Determine the [X, Y] coordinate at the center of the cell enclosing the given text.  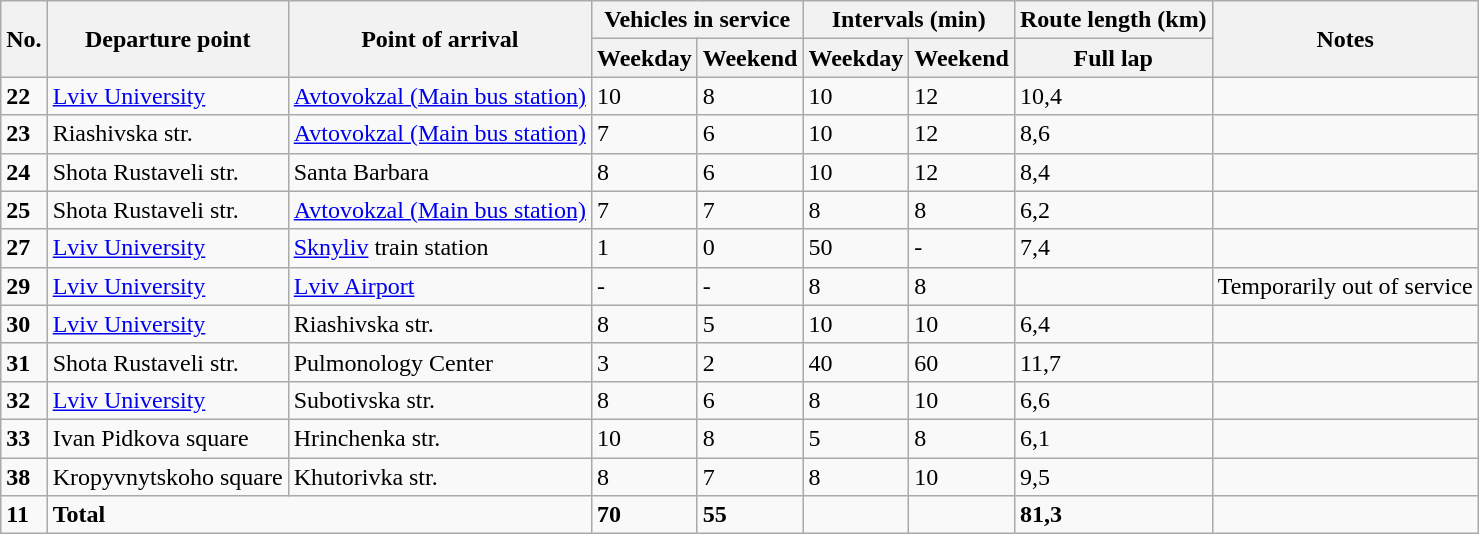
29 [24, 286]
30 [24, 324]
Point of arrival [440, 39]
33 [24, 438]
6,1 [1113, 438]
31 [24, 362]
22 [24, 96]
Hrinchenka str. [440, 438]
0 [750, 248]
6,6 [1113, 400]
6,4 [1113, 324]
Ivan Pidkova square [168, 438]
23 [24, 134]
Temporarily out of service [1345, 286]
11,7 [1113, 362]
1 [644, 248]
Intervals (min) [909, 20]
Khutorivka str. [440, 477]
32 [24, 400]
Santa Barbara [440, 172]
70 [644, 515]
40 [856, 362]
60 [962, 362]
8,6 [1113, 134]
9,5 [1113, 477]
Total [319, 515]
Kropyvnytskoho square [168, 477]
81,3 [1113, 515]
Pulmonology Center [440, 362]
Vehicles in service [697, 20]
Lviv Airport [440, 286]
8,4 [1113, 172]
24 [24, 172]
Full lap [1113, 58]
No. [24, 39]
Notes [1345, 39]
7,4 [1113, 248]
10,4 [1113, 96]
3 [644, 362]
27 [24, 248]
6,2 [1113, 210]
Departure point [168, 39]
2 [750, 362]
Sknyliv train station [440, 248]
55 [750, 515]
Subotivska str. [440, 400]
11 [24, 515]
Route length (km) [1113, 20]
50 [856, 248]
38 [24, 477]
25 [24, 210]
